Find where the given text appears and provide that cell's center as (x, y) coordinate. 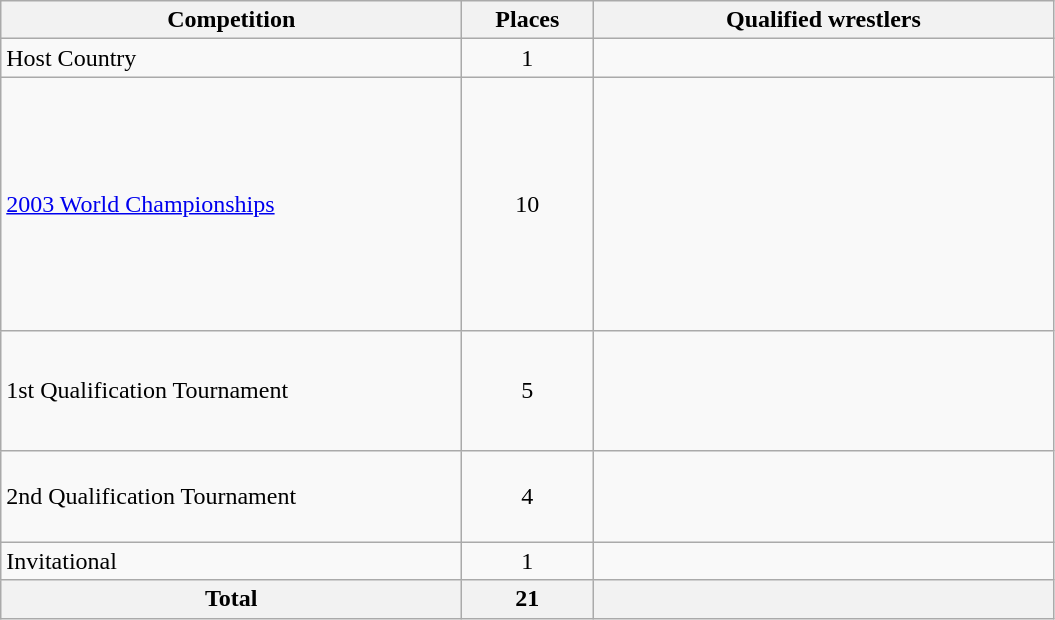
Total (232, 599)
Places (528, 20)
5 (528, 390)
Host Country (232, 58)
Invitational (232, 561)
21 (528, 599)
4 (528, 496)
2003 World Championships (232, 204)
2nd Qualification Tournament (232, 496)
Competition (232, 20)
Qualified wrestlers (824, 20)
1st Qualification Tournament (232, 390)
10 (528, 204)
